From the cell containing the given text, extract its center point as (x, y) coordinate. 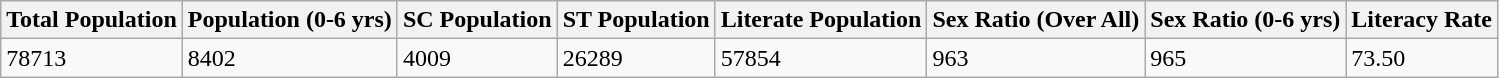
73.50 (1422, 58)
SC Population (477, 20)
Population (0-6 yrs) (290, 20)
57854 (821, 58)
Sex Ratio (Over All) (1036, 20)
4009 (477, 58)
Literate Population (821, 20)
78713 (92, 58)
Total Population (92, 20)
8402 (290, 58)
965 (1246, 58)
Sex Ratio (0-6 yrs) (1246, 20)
ST Population (636, 20)
Literacy Rate (1422, 20)
963 (1036, 58)
26289 (636, 58)
